Search for the cell housing the specified text and yield its (x, y) center coordinate. 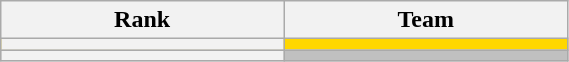
Rank (142, 20)
Team (426, 20)
